Find where the given text appears and provide that cell's center as (x, y) coordinate. 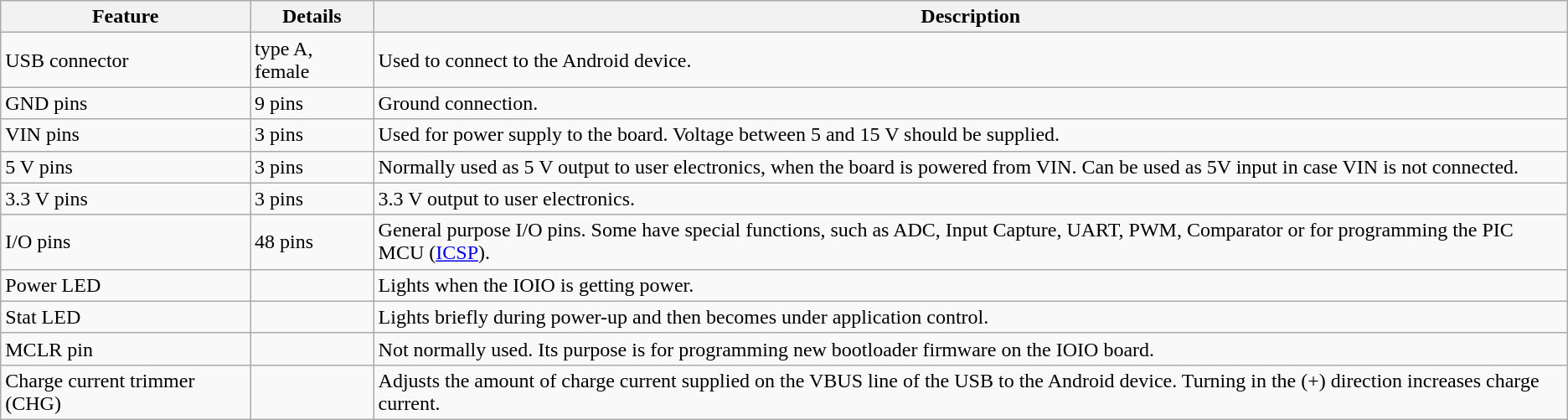
Used to connect to the Android device. (970, 60)
MCLR pin (126, 349)
3.3 V output to user electronics. (970, 199)
Not normally used. Its purpose is for programming new bootloader firmware on the IOIO board. (970, 349)
I/O pins (126, 241)
Description (970, 17)
Details (312, 17)
5 V pins (126, 167)
Lights when the IOIO is getting power. (970, 285)
48 pins (312, 241)
Charge current trimmer (CHG) (126, 392)
Stat LED (126, 317)
Normally used as 5 V output to user electronics, when the board is powered from VIN. Can be used as 5V input in case VIN is not connected. (970, 167)
3.3 V pins (126, 199)
USB connector (126, 60)
VIN pins (126, 135)
GND pins (126, 103)
General purpose I/O pins. Some have special functions, such as ADC, Input Capture, UART, PWM, Comparator or for programming the PIC MCU (ICSP). (970, 241)
type A, female (312, 60)
Lights briefly during power-up and then becomes under application control. (970, 317)
9 pins (312, 103)
Used for power supply to the board. Voltage between 5 and 15 V should be supplied. (970, 135)
Power LED (126, 285)
Feature (126, 17)
Ground connection. (970, 103)
